From the cell containing the given text, extract its center point as (X, Y) coordinate. 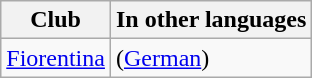
Fiorentina (56, 58)
Club (56, 20)
In other languages (210, 20)
(German) (210, 58)
